Determine the (X, Y) coordinate at the center of the cell enclosing the given text.  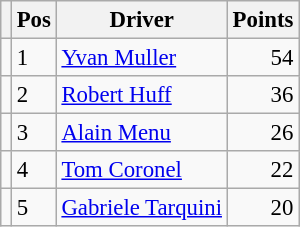
1 (34, 58)
3 (34, 133)
Pos (34, 20)
5 (34, 208)
Points (262, 20)
4 (34, 170)
Driver (142, 20)
Tom Coronel (142, 170)
36 (262, 95)
22 (262, 170)
Alain Menu (142, 133)
20 (262, 208)
26 (262, 133)
Yvan Muller (142, 58)
2 (34, 95)
Robert Huff (142, 95)
Gabriele Tarquini (142, 208)
54 (262, 58)
